Return the (x, y) coordinate for the center point of the cell that contains the specified text.  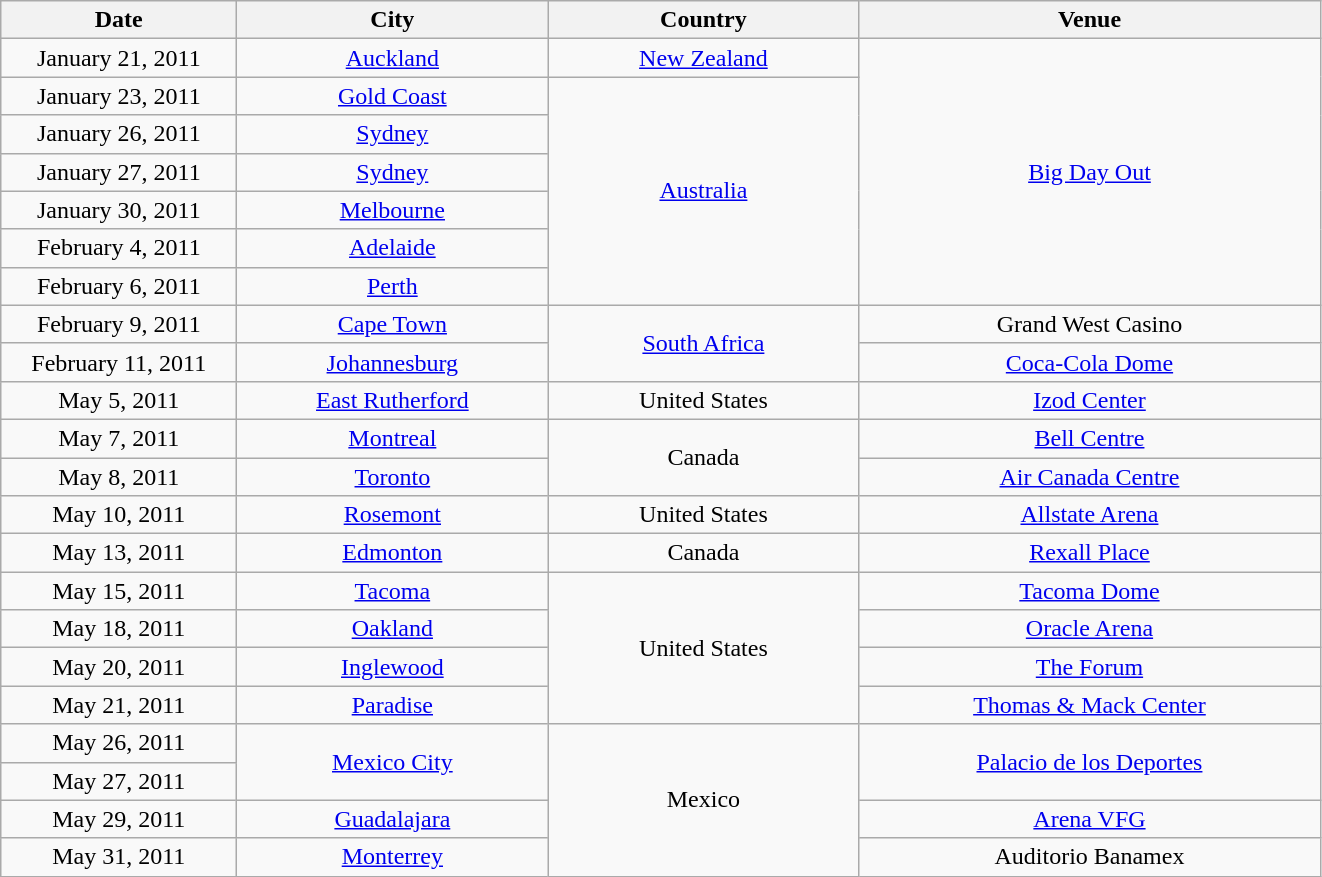
May 21, 2011 (119, 705)
Allstate Arena (1090, 515)
Rexall Place (1090, 553)
January 23, 2011 (119, 96)
Air Canada Centre (1090, 477)
Oracle Arena (1090, 629)
Palacio de los Deportes (1090, 762)
May 20, 2011 (119, 667)
Australia (704, 191)
Date (119, 20)
January 30, 2011 (119, 210)
May 10, 2011 (119, 515)
February 6, 2011 (119, 286)
May 27, 2011 (119, 781)
May 26, 2011 (119, 743)
May 5, 2011 (119, 400)
Monterrey (392, 857)
Coca-Cola Dome (1090, 362)
Cape Town (392, 324)
Adelaide (392, 248)
City (392, 20)
January 26, 2011 (119, 134)
May 29, 2011 (119, 819)
January 21, 2011 (119, 58)
May 18, 2011 (119, 629)
Gold Coast (392, 96)
Arena VFG (1090, 819)
May 13, 2011 (119, 553)
Country (704, 20)
Mexico (704, 800)
East Rutherford (392, 400)
Perth (392, 286)
Tacoma Dome (1090, 591)
Thomas & Mack Center (1090, 705)
January 27, 2011 (119, 172)
Auditorio Banamex (1090, 857)
Bell Centre (1090, 438)
May 8, 2011 (119, 477)
Grand West Casino (1090, 324)
May 15, 2011 (119, 591)
South Africa (704, 343)
Johannesburg (392, 362)
Melbourne (392, 210)
Mexico City (392, 762)
Venue (1090, 20)
Inglewood (392, 667)
Paradise (392, 705)
May 31, 2011 (119, 857)
Auckland (392, 58)
Big Day Out (1090, 172)
Izod Center (1090, 400)
Oakland (392, 629)
Rosemont (392, 515)
February 9, 2011 (119, 324)
New Zealand (704, 58)
February 4, 2011 (119, 248)
February 11, 2011 (119, 362)
Montreal (392, 438)
May 7, 2011 (119, 438)
Tacoma (392, 591)
Edmonton (392, 553)
The Forum (1090, 667)
Guadalajara (392, 819)
Toronto (392, 477)
